Capture the cell that displays the provided text and extract its [x, y] central coordinate. 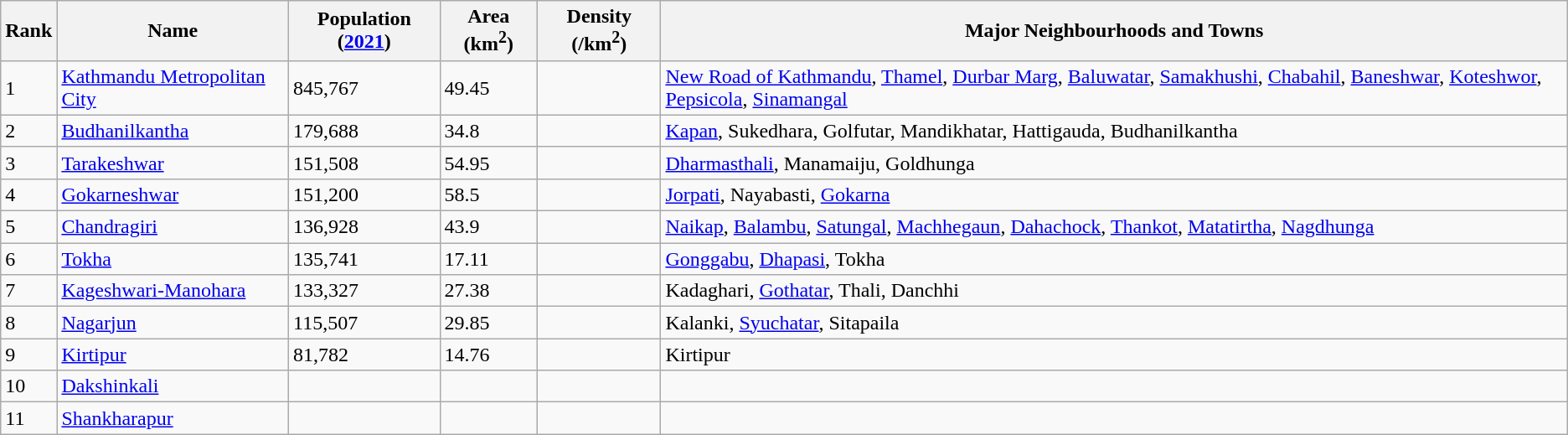
Dharmasthali, Manamaiju, Goldhunga [1114, 163]
Budhanilkantha [173, 131]
8 [28, 323]
43.9 [488, 227]
1 [28, 87]
27.38 [488, 291]
151,200 [364, 194]
3 [28, 163]
Chandragiri [173, 227]
Shankharapur [173, 418]
136,928 [364, 227]
Kapan, Sukedhara, Golfutar, Mandikhatar, Hattigauda, Budhanilkantha [1114, 131]
Gonggabu, Dhapasi, Tokha [1114, 259]
Kadaghari, Gothatar, Thali, Danchhi [1114, 291]
54.95 [488, 163]
Nagarjun [173, 323]
New Road of Kathmandu, Thamel, Durbar Marg, Baluwatar, Samakhushi, Chabahil, Baneshwar, Koteshwor, Pepsicola, Sinamangal [1114, 87]
Population (2021) [364, 31]
4 [28, 194]
845,767 [364, 87]
179,688 [364, 131]
Gokarneshwar [173, 194]
Jorpati, Nayabasti, Gokarna [1114, 194]
2 [28, 131]
Rank [28, 31]
151,508 [364, 163]
Dakshinkali [173, 386]
34.8 [488, 131]
Naikap, Balambu, Satungal, Machhegaun, Dahachock, Thankot, Matatirtha, Nagdhunga [1114, 227]
58.5 [488, 194]
Density (/km2) [600, 31]
Kalanki, Syuchatar, Sitapaila [1114, 323]
Major Neighbourhoods and Towns [1114, 31]
17.11 [488, 259]
14.76 [488, 355]
Tarakeshwar [173, 163]
81,782 [364, 355]
115,507 [364, 323]
9 [28, 355]
11 [28, 418]
7 [28, 291]
10 [28, 386]
49.45 [488, 87]
Name [173, 31]
135,741 [364, 259]
133,327 [364, 291]
5 [28, 227]
Kathmandu Metropolitan City [173, 87]
Tokha [173, 259]
Area (km2) [488, 31]
6 [28, 259]
29.85 [488, 323]
Kageshwari-Manohara [173, 291]
